Provide the (X, Y) coordinate of the cell's center where the given text is located.  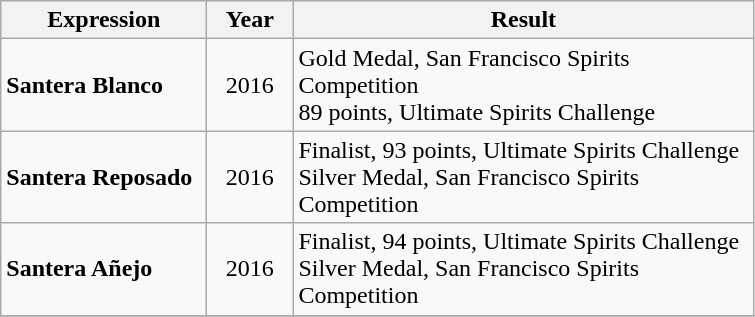
Santera Blanco (104, 85)
Result (524, 20)
Santera Reposado (104, 177)
Year (250, 20)
Expression (104, 20)
Finalist, 94 points, Ultimate Spirits Challenge Silver Medal, San Francisco Spirits Competition (524, 269)
Gold Medal, San Francisco Spirits Competition 89 points, Ultimate Spirits Challenge (524, 85)
Finalist, 93 points, Ultimate Spirits Challenge Silver Medal, San Francisco Spirits Competition (524, 177)
Santera Añejo (104, 269)
